Determine the [x, y] coordinate at the center of the cell enclosing the given text.  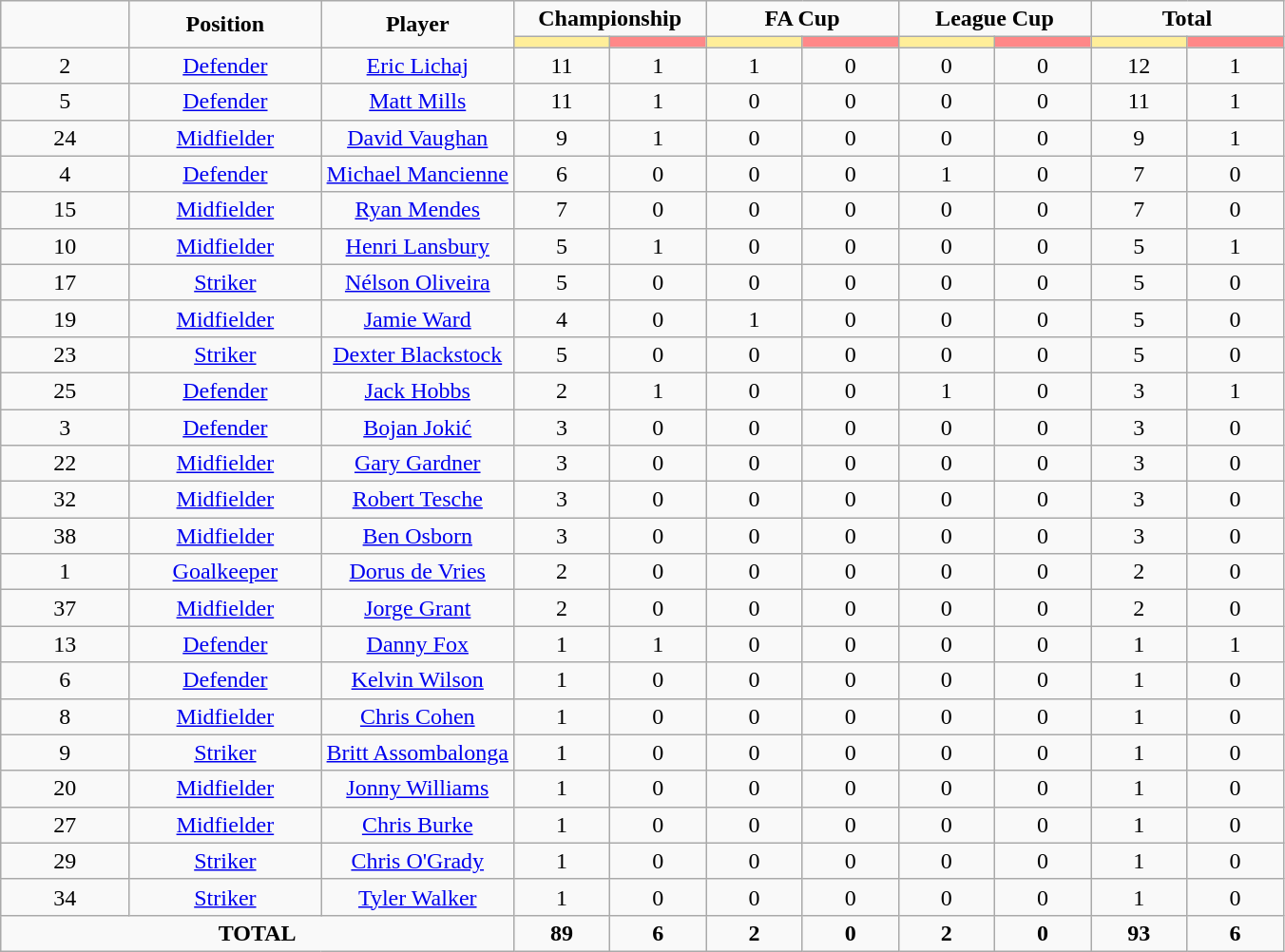
27 [65, 825]
22 [65, 464]
Position [225, 25]
17 [65, 282]
Jorge Grant [417, 608]
8 [65, 716]
Kelvin Wilson [417, 680]
Chris O'Grady [417, 861]
FA Cup [802, 19]
Nélson Oliveira [417, 282]
32 [65, 500]
Eric Lichaj [417, 66]
Dexter Blackstock [417, 354]
Gary Gardner [417, 464]
29 [65, 861]
Michael Mancienne [417, 174]
34 [65, 897]
23 [65, 354]
Chris Burke [417, 825]
89 [561, 933]
15 [65, 210]
37 [65, 608]
Henri Lansbury [417, 246]
Jonny Williams [417, 789]
Championship [609, 19]
24 [65, 138]
Total [1187, 19]
Bojan Jokić [417, 427]
Player [417, 25]
Danny Fox [417, 644]
25 [65, 390]
Jack Hobbs [417, 390]
12 [1139, 66]
Matt Mills [417, 102]
Dorus de Vries [417, 572]
TOTAL [258, 933]
Ben Osborn [417, 536]
Ryan Mendes [417, 210]
David Vaughan [417, 138]
20 [65, 789]
38 [65, 536]
13 [65, 644]
Jamie Ward [417, 318]
League Cup [994, 19]
93 [1139, 933]
Goalkeeper [225, 572]
Britt Assombalonga [417, 752]
10 [65, 246]
Tyler Walker [417, 897]
Robert Tesche [417, 500]
Chris Cohen [417, 716]
19 [65, 318]
